Determine the (x, y) coordinate at the center of the cell enclosing the given text.  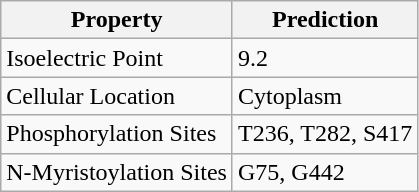
Property (117, 20)
T236, T282, S417 (324, 134)
N-Myristoylation Sites (117, 172)
9.2 (324, 58)
Isoelectric Point (117, 58)
Cytoplasm (324, 96)
Prediction (324, 20)
Phosphorylation Sites (117, 134)
Cellular Location (117, 96)
G75, G442 (324, 172)
